Output the [X, Y] coordinate of the center of the cell containing the given text.  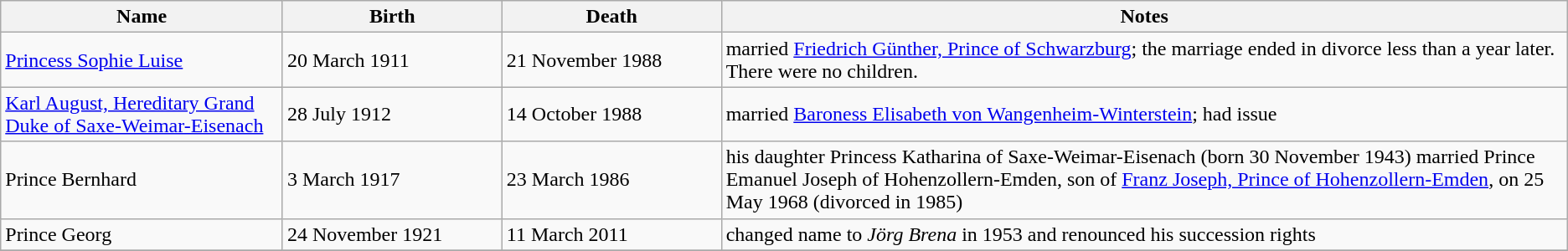
Princess Sophie Luise [142, 60]
14 October 1988 [611, 114]
Prince Bernhard [142, 180]
Birth [392, 17]
Death [611, 17]
married Baroness Elisabeth von Wangenheim-Winterstein; had issue [1144, 114]
28 July 1912 [392, 114]
23 March 1986 [611, 180]
20 March 1911 [392, 60]
3 March 1917 [392, 180]
Name [142, 17]
Prince Georg [142, 234]
Notes [1144, 17]
changed name to Jörg Brena in 1953 and renounced his succession rights [1144, 234]
Karl August, Hereditary Grand Duke of Saxe-Weimar-Eisenach [142, 114]
11 March 2011 [611, 234]
21 November 1988 [611, 60]
24 November 1921 [392, 234]
married Friedrich Günther, Prince of Schwarzburg; the marriage ended in divorce less than a year later. There were no children. [1144, 60]
